Scan for the cell matching the given text and deliver its [x, y] coordinate at center. 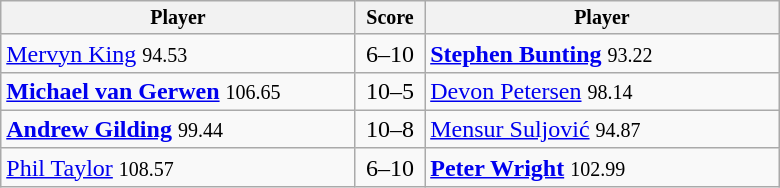
Michael van Gerwen 106.65 [178, 91]
Mensur Suljović 94.87 [602, 129]
Devon Petersen 98.14 [602, 91]
Peter Wright 102.99 [602, 167]
10–8 [390, 129]
Score [390, 18]
10–5 [390, 91]
Phil Taylor 108.57 [178, 167]
Mervyn King 94.53 [178, 53]
Stephen Bunting 93.22 [602, 53]
Andrew Gilding 99.44 [178, 129]
